For the text-containing cell, return its midpoint in [x, y] coordinate format. 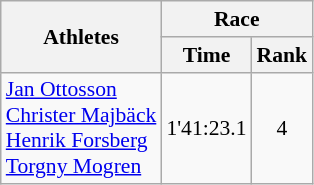
4 [282, 128]
Rank [282, 55]
Time [206, 55]
Race [236, 19]
Jan OttossonChrister MajbäckHenrik ForsbergTorgny Mogren [82, 128]
1'41:23.1 [206, 128]
Athletes [82, 36]
